Scan for the cell matching the given text and deliver its (X, Y) coordinate at center. 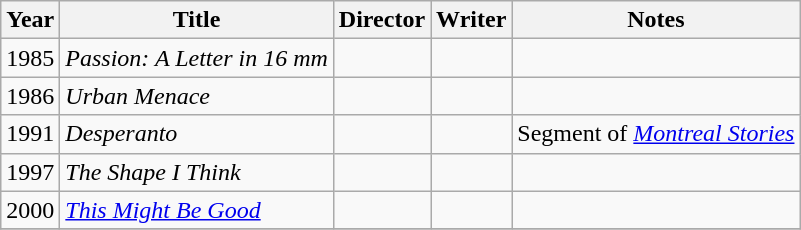
Desperanto (197, 134)
Urban Menace (197, 96)
Notes (656, 20)
1991 (30, 134)
Title (197, 20)
Director (382, 20)
Writer (472, 20)
The Shape I Think (197, 172)
2000 (30, 210)
1997 (30, 172)
Segment of Montreal Stories (656, 134)
This Might Be Good (197, 210)
Passion: A Letter in 16 mm (197, 58)
1985 (30, 58)
Year (30, 20)
1986 (30, 96)
